Detect which cell encompasses the target text, then output its (x, y) center coordinate. 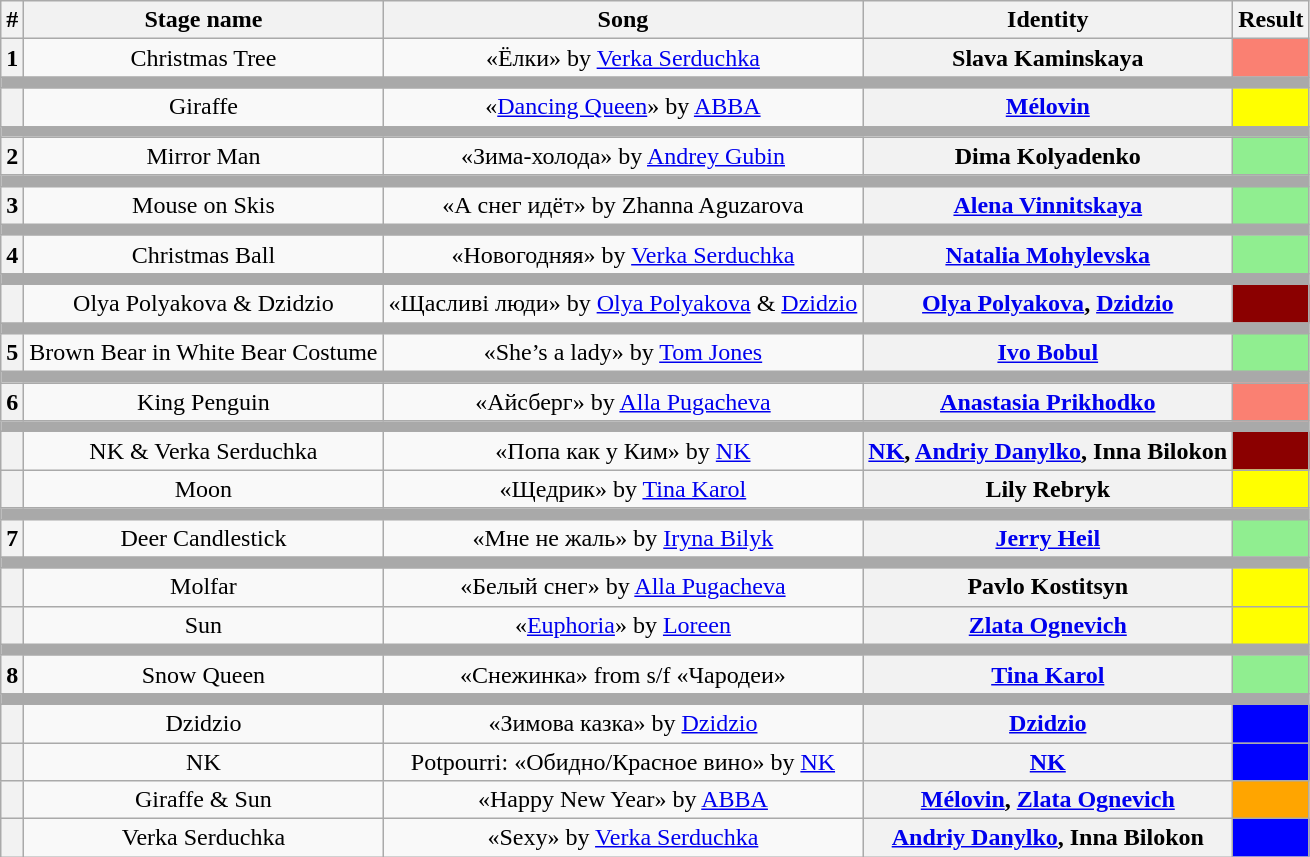
Molfar (204, 587)
Giraffe & Sun (204, 800)
«Happy New Year» by ABBA (623, 800)
Verka Serduchka (204, 838)
Olya Polyakova, Dzidzio (1048, 303)
Mirror Man (204, 156)
«Euphoria» by Loreen (623, 625)
1 (12, 58)
Mélovin, Zlata Ognevich (1048, 800)
«Ёлки» by Verka Serduchka (623, 58)
Mouse on Skis (204, 205)
Slava Kaminskaya (1048, 58)
«Dancing Queen» by ABBA (623, 107)
Result (1271, 20)
«Попа как у Ким» by NK (623, 451)
«Sexy» by Verka Serduchka (623, 838)
«Айсберг» by Alla Pugacheva (623, 402)
Giraffe (204, 107)
Potpourri: «Обидно/Красное вино» by NK (623, 761)
«Мне не жаль» by Iryna Bilyk (623, 538)
3 (12, 205)
Dima Kolyadenko (1048, 156)
Ivo Bobul (1048, 353)
Deer Candlestick (204, 538)
«Щасливі люди» by Olya Polyakova & Dzidzio (623, 303)
Identity (1048, 20)
4 (12, 254)
«Зимова казка» by Dzidzio (623, 723)
8 (12, 674)
# (12, 20)
Christmas Tree (204, 58)
Song (623, 20)
5 (12, 353)
Sun (204, 625)
Christmas Ball (204, 254)
Alena Vinnitskaya (1048, 205)
NK, Andriy Danylko, Inna Bilokon (1048, 451)
«Зима-холода» by Andrey Gubin (623, 156)
Mélovin (1048, 107)
«А снег идёт» by Zhanna Aguzarova (623, 205)
«She’s a lady» by Tom Jones (623, 353)
Anastasia Prikhodko (1048, 402)
«Белый снег» by Alla Pugacheva (623, 587)
Olya Polyakova & Dzidzio (204, 303)
Lily Rebryk (1048, 489)
King Penguin (204, 402)
Pavlo Kostitsyn (1048, 587)
7 (12, 538)
Brown Bear in White Bear Costume (204, 353)
Jerry Heil (1048, 538)
«Снежинка» from s/f «Чародеи» (623, 674)
Andriy Danylko, Inna Bilokon (1048, 838)
2 (12, 156)
Tina Karol (1048, 674)
«Щедрик» by Tina Karol (623, 489)
Moon (204, 489)
NK & Verka Serduchka (204, 451)
Snow Queen (204, 674)
Stage name (204, 20)
Natalia Mohylevska (1048, 254)
Zlata Ognevich (1048, 625)
«Новогодняя» by Verka Serduchka (623, 254)
6 (12, 402)
